Detect which cell encompasses the target text, then output its (x, y) center coordinate. 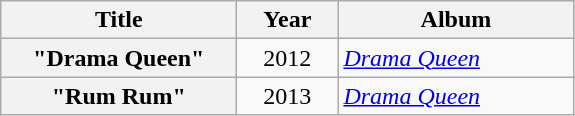
"Rum Rum" (119, 96)
2013 (288, 96)
2012 (288, 58)
"Drama Queen" (119, 58)
Year (288, 20)
Title (119, 20)
Album (456, 20)
